Detect which cell encompasses the target text, then output its [X, Y] center coordinate. 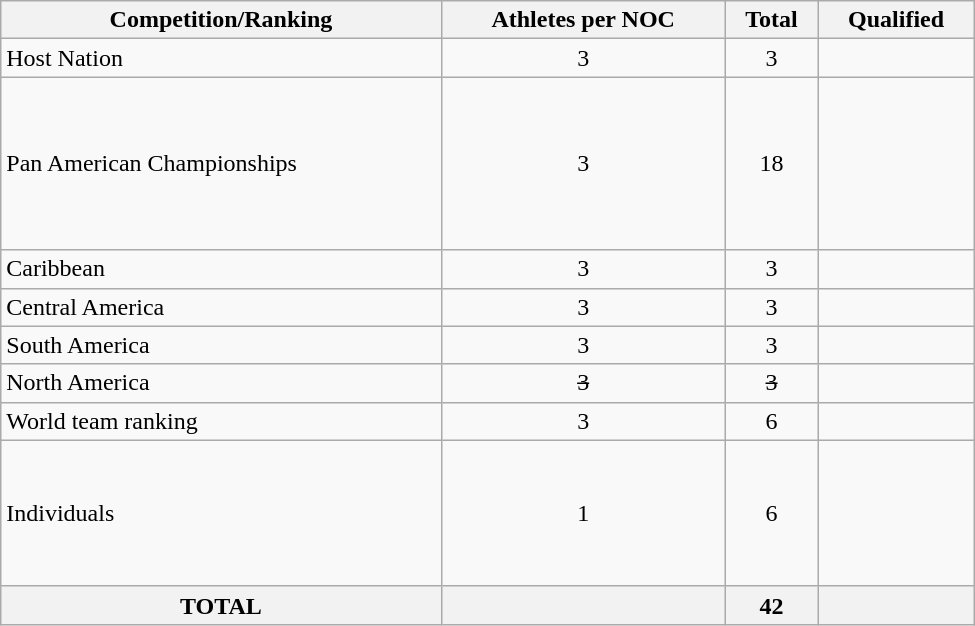
World team ranking [221, 421]
42 [772, 605]
Host Nation [221, 58]
Total [772, 20]
North America [221, 383]
South America [221, 345]
1 [583, 513]
Individuals [221, 513]
Pan American Championships [221, 164]
Central America [221, 307]
18 [772, 164]
TOTAL [221, 605]
Qualified [896, 20]
Athletes per NOC [583, 20]
Competition/Ranking [221, 20]
Caribbean [221, 269]
